Detect which cell encompasses the target text, then output its [x, y] center coordinate. 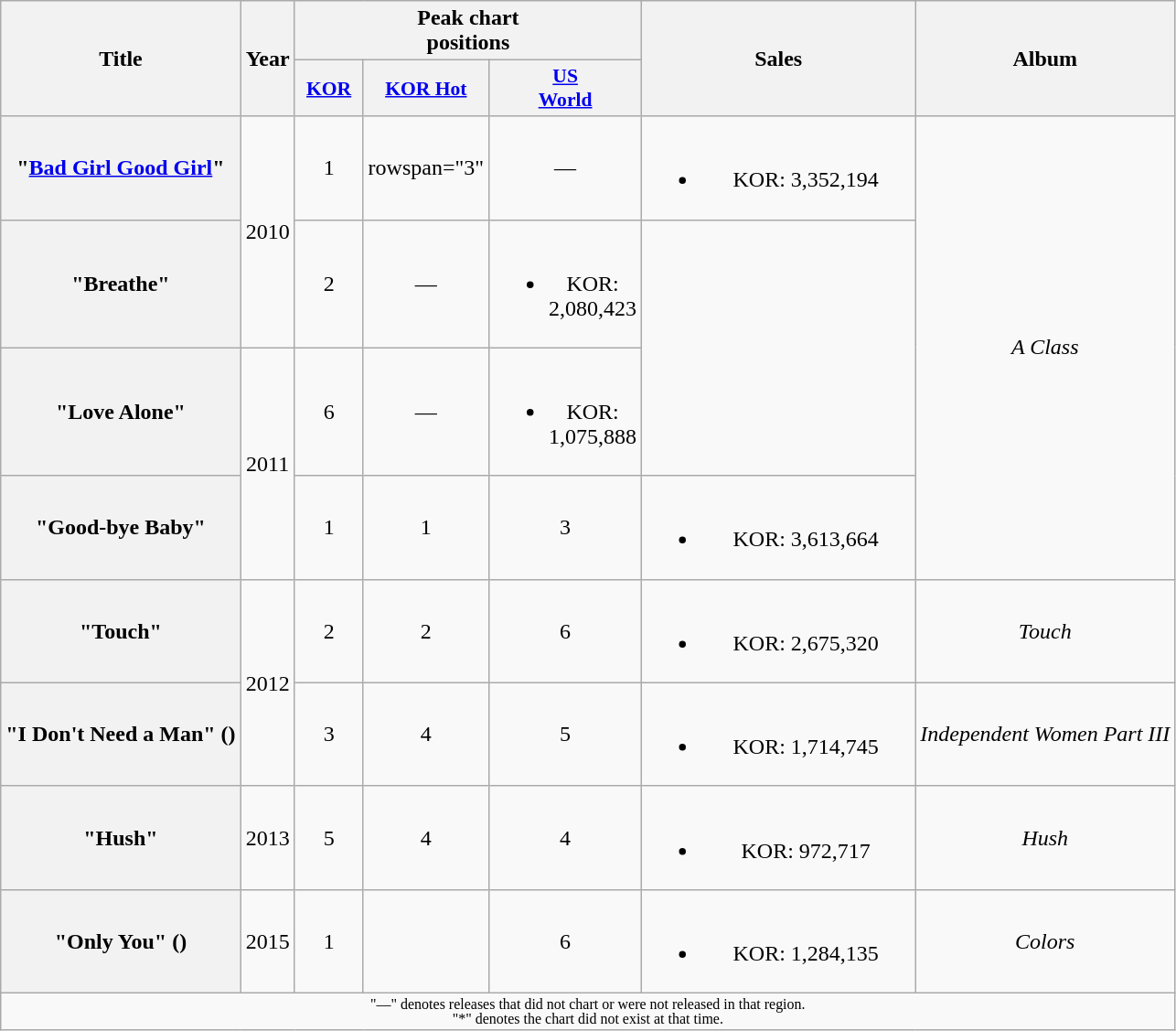
2011 [267, 463]
"Breathe" [121, 284]
2015 [267, 940]
KOR: 1,075,888 [565, 412]
"I Don't Need a Man" () [121, 734]
USWorld [565, 88]
A Class [1045, 348]
Touch [1045, 631]
KOR: 1,714,745 [779, 734]
2010 [267, 232]
"Hush" [121, 838]
KOR [329, 88]
"Good-bye Baby" [121, 527]
rowspan="3" [426, 168]
Album [1045, 59]
Hush [1045, 838]
2013 [267, 838]
KOR: 1,284,135 [779, 940]
KOR Hot [426, 88]
Sales [779, 59]
KOR: 972,717 [779, 838]
"Love Alone" [121, 412]
KOR: 3,352,194 [779, 168]
Year [267, 59]
Colors [1045, 940]
"Bad Girl Good Girl" [121, 168]
Peak chartpositions [468, 31]
2012 [267, 682]
Independent Women Part III [1045, 734]
"—" denotes releases that did not chart or were not released in that region."*" denotes the chart did not exist at that time. [588, 1012]
"Touch" [121, 631]
"Only You" () [121, 940]
Title [121, 59]
KOR: 2,675,320 [779, 631]
KOR: 2,080,423 [565, 284]
KOR: 3,613,664 [779, 527]
